Scan for the cell matching the given text and deliver its [x, y] coordinate at center. 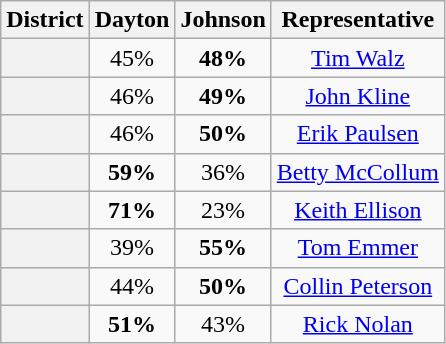
John Kline [358, 96]
Representative [358, 20]
23% [223, 210]
Johnson [223, 20]
Rick Nolan [358, 324]
Erik Paulsen [358, 134]
44% [132, 286]
59% [132, 172]
Betty McCollum [358, 172]
District [45, 20]
36% [223, 172]
55% [223, 248]
Dayton [132, 20]
48% [223, 58]
Tom Emmer [358, 248]
51% [132, 324]
71% [132, 210]
39% [132, 248]
45% [132, 58]
Tim Walz [358, 58]
49% [223, 96]
43% [223, 324]
Keith Ellison [358, 210]
Collin Peterson [358, 286]
